Find where the given text appears and provide that cell's center as (x, y) coordinate. 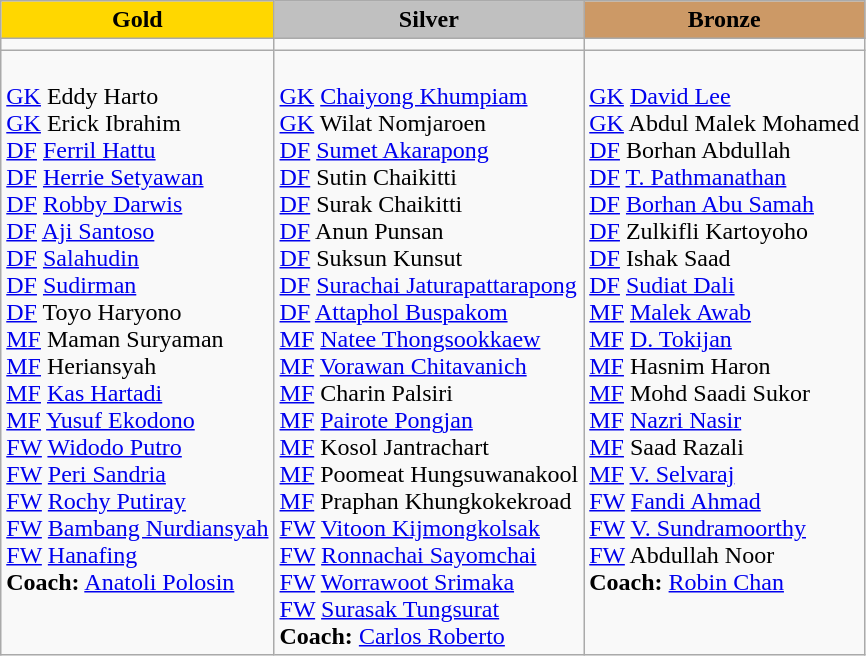
Silver (429, 20)
Gold (138, 20)
Bronze (724, 20)
